Detect which cell encompasses the target text, then output its (X, Y) center coordinate. 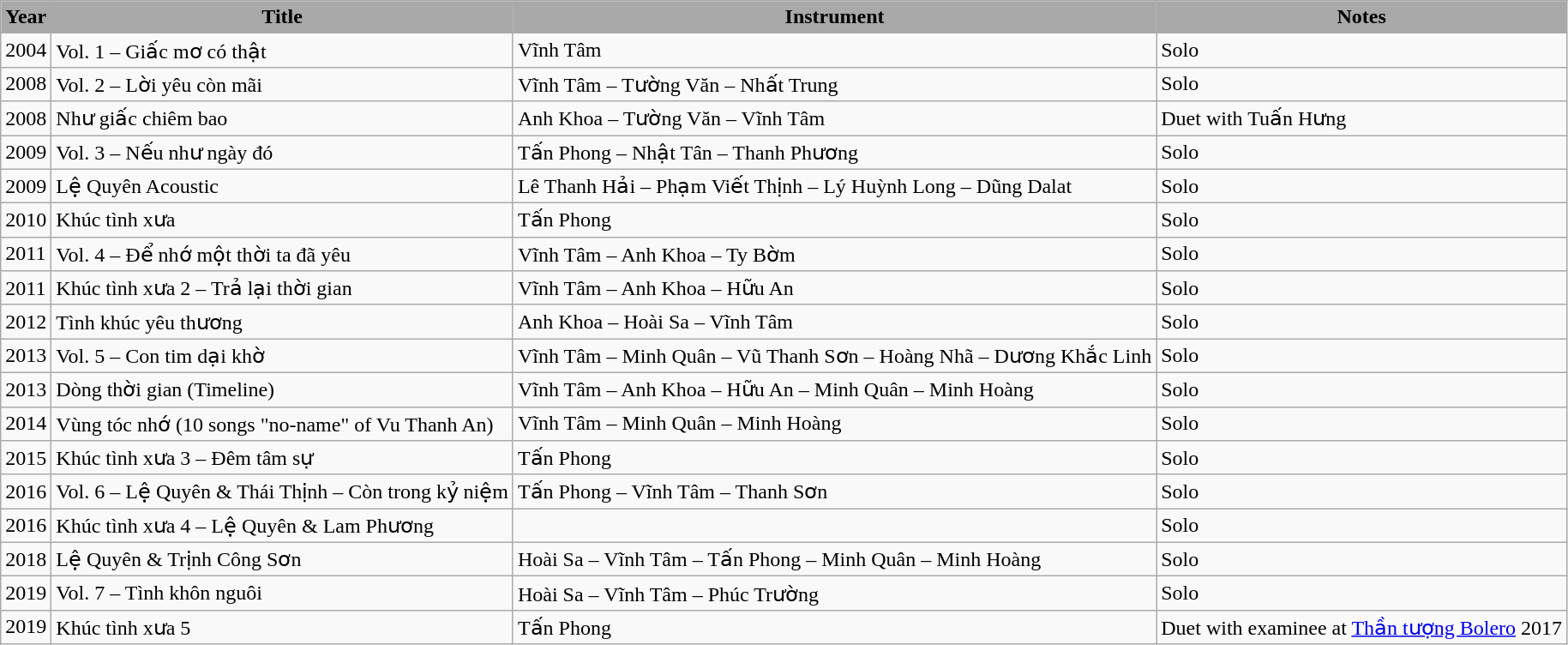
Year (26, 17)
Duet with examinee at Thần tượng Bolero 2017 (1361, 627)
Vĩnh Tâm – Anh Khoa – Hữu An – Minh Quân – Minh Hoàng (834, 389)
Vol. 4 – Để nhớ một thời ta đã yêu (283, 254)
Khúc tình xưa 2 – Trả lại thời gian (283, 288)
Vĩnh Tâm – Minh Quân – Minh Hoàng (834, 424)
Lệ Quyên Acoustic (283, 186)
Notes (1361, 17)
2018 (26, 559)
Anh Khoa – Hoài Sa – Vĩnh Tâm (834, 322)
Lệ Quyên & Trịnh Công Sơn (283, 559)
Tấn Phong – Nhật Tân – Thanh Phương (834, 153)
Vĩnh Tâm – Anh Khoa – Hữu An (834, 288)
2010 (26, 220)
Tình khúc yêu thương (283, 322)
Tấn Phong – Vĩnh Tâm – Thanh Sơn (834, 491)
Khúc tình xưa 4 – Lệ Quyên & Lam Phương (283, 526)
Vùng tóc nhớ (10 songs "no-name" of Vu Thanh An) (283, 424)
Anh Khoa – Tường Văn – Vĩnh Tâm (834, 118)
Hoài Sa – Vĩnh Tâm – Phúc Trường (834, 594)
Instrument (834, 17)
2012 (26, 322)
Duet with Tuấn Hưng (1361, 118)
Vĩnh Tâm – Minh Quân – Vũ Thanh Sơn – Hoàng Nhã – Dương Khắc Linh (834, 356)
2004 (26, 51)
Vĩnh Tâm (834, 51)
2014 (26, 424)
Vol. 7 – Tình khôn nguôi (283, 594)
2015 (26, 458)
Title (283, 17)
Vol. 3 – Nếu như ngày đó (283, 153)
Vol. 6 – Lệ Quyên & Thái Thịnh – Còn trong kỷ niệm (283, 491)
Dòng thời gian (Timeline) (283, 389)
Vol. 5 – Con tim dại khờ (283, 356)
Vĩnh Tâm – Tường Văn – Nhất Trung (834, 84)
Như giấc chiêm bao (283, 118)
Vĩnh Tâm – Anh Khoa – Ty Bờm (834, 254)
Vol. 1 – Giấc mơ có thật (283, 51)
Khúc tình xưa (283, 220)
Khúc tình xưa 3 – Đêm tâm sự (283, 458)
Vol. 2 – Lời yêu còn mãi (283, 84)
Lê Thanh Hải – Phạm Viết Thịnh – Lý Huỳnh Long – Dũng Dalat (834, 186)
Hoài Sa – Vĩnh Tâm – Tấn Phong – Minh Quân – Minh Hoàng (834, 559)
Khúc tình xưa 5 (283, 627)
